Scan for the cell matching the given text and deliver its [X, Y] coordinate at center. 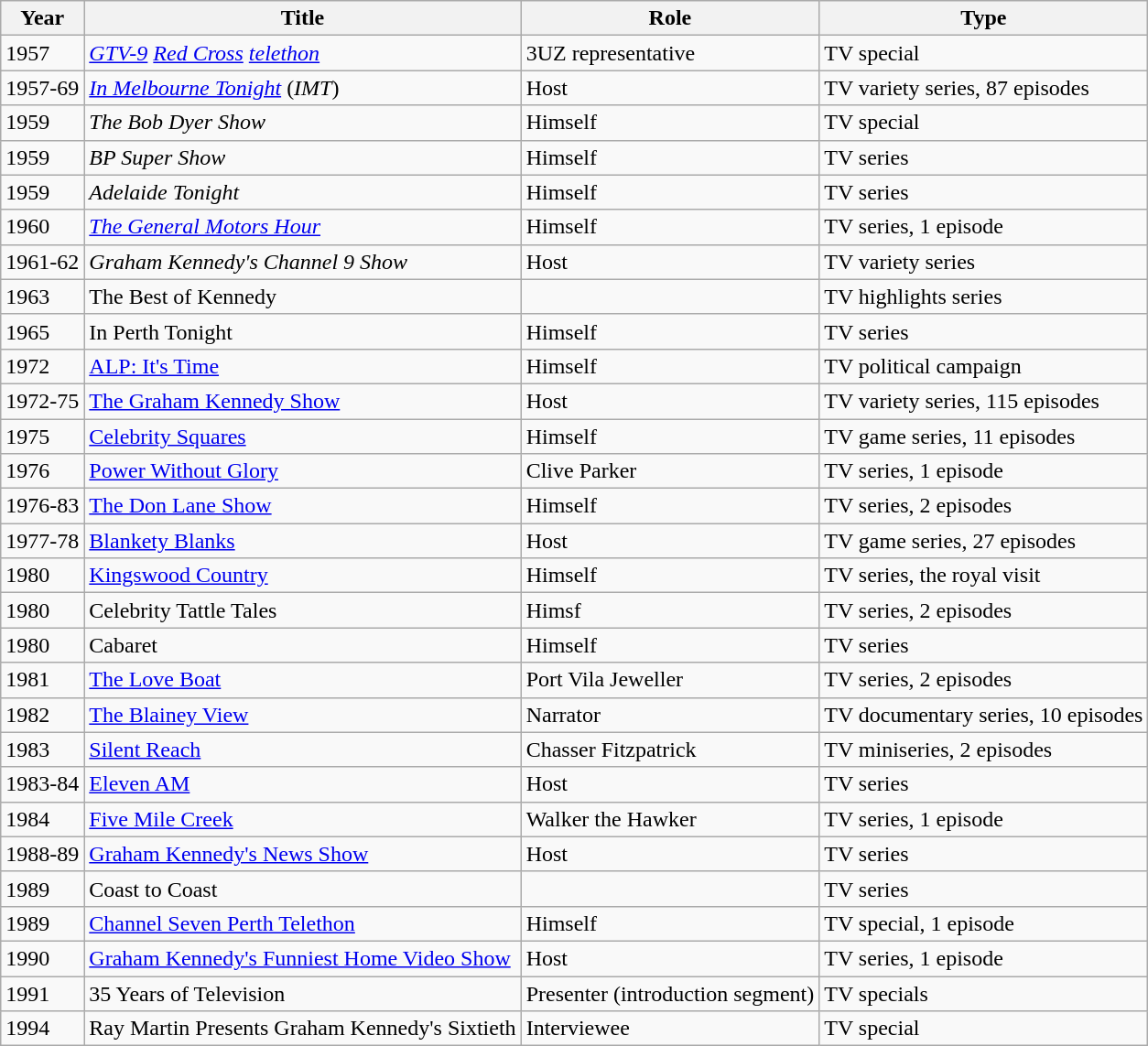
1990 [42, 958]
TV political campaign [983, 366]
3UZ representative [670, 53]
Adelaide Tonight [302, 192]
TV highlights series [983, 297]
TV documentary series, 10 episodes [983, 715]
In Perth Tonight [302, 331]
1994 [42, 1029]
1963 [42, 297]
TV variety series [983, 262]
1957-69 [42, 88]
The Best of Kennedy [302, 297]
Himsf [670, 610]
Five Mile Creek [302, 819]
Port Vila Jeweller [670, 680]
Graham Kennedy's Channel 9 Show [302, 262]
Interviewee [670, 1029]
Eleven AM [302, 784]
In Melbourne Tonight (IMT) [302, 88]
Type [983, 18]
1991 [42, 993]
TV variety series, 115 episodes [983, 401]
ALP: It's Time [302, 366]
Graham Kennedy's News Show [302, 854]
1976-83 [42, 506]
The Love Boat [302, 680]
Graham Kennedy's Funniest Home Video Show [302, 958]
The Don Lane Show [302, 506]
Cabaret [302, 645]
Role [670, 18]
1983 [42, 749]
1960 [42, 227]
Clive Parker [670, 471]
Walker the Hawker [670, 819]
1975 [42, 437]
TV specials [983, 993]
1965 [42, 331]
TV game series, 11 episodes [983, 437]
Chasser Fitzpatrick [670, 749]
Year [42, 18]
The General Motors Hour [302, 227]
Coast to Coast [302, 889]
Blankety Blanks [302, 541]
Title [302, 18]
Presenter (introduction segment) [670, 993]
TV series, the royal visit [983, 576]
Narrator [670, 715]
1957 [42, 53]
1972-75 [42, 401]
TV special, 1 episode [983, 923]
35 Years of Television [302, 993]
1982 [42, 715]
1981 [42, 680]
Kingswood Country [302, 576]
1984 [42, 819]
Power Without Glory [302, 471]
1983-84 [42, 784]
Celebrity Tattle Tales [302, 610]
GTV-9 Red Cross telethon [302, 53]
The Graham Kennedy Show [302, 401]
TV game series, 27 episodes [983, 541]
Channel Seven Perth Telethon [302, 923]
1977-78 [42, 541]
TV variety series, 87 episodes [983, 88]
1972 [42, 366]
1976 [42, 471]
TV miniseries, 2 episodes [983, 749]
The Bob Dyer Show [302, 123]
The Blainey View [302, 715]
1961-62 [42, 262]
BP Super Show [302, 157]
Celebrity Squares [302, 437]
Silent Reach [302, 749]
1988-89 [42, 854]
Ray Martin Presents Graham Kennedy's Sixtieth [302, 1029]
